Capture the cell that displays the provided text and extract its [x, y] central coordinate. 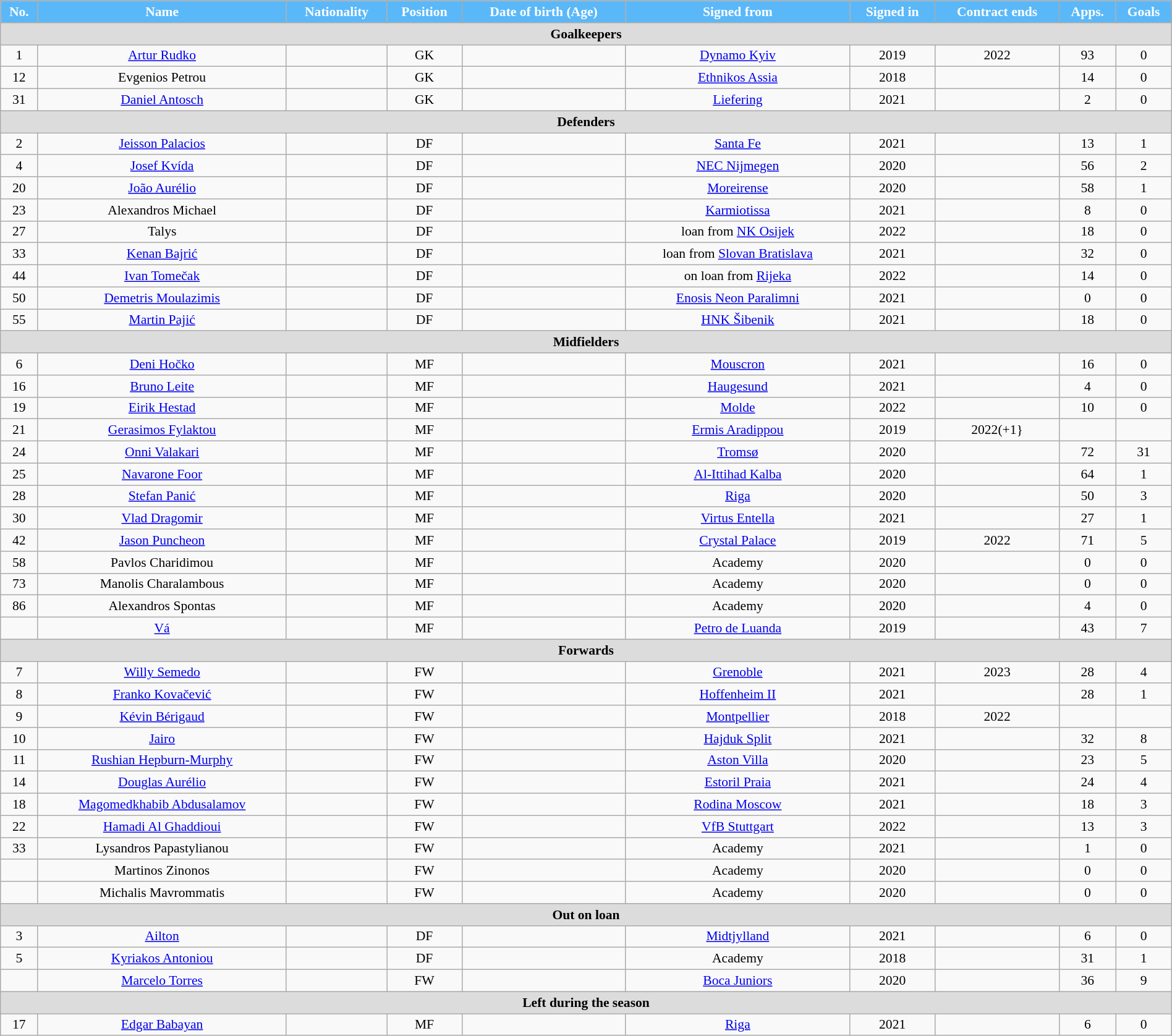
Hoffenheim II [738, 695]
Signed in [893, 12]
on loan from Rijeka [738, 276]
19 [19, 408]
30 [19, 519]
Karmiotissa [738, 210]
Ethnikos Assia [738, 78]
Midtjylland [738, 936]
Stefan Panić [162, 496]
Forwards [586, 650]
Virtus Entella [738, 519]
Pavlos Charidimou [162, 563]
73 [19, 584]
Estoril Praia [738, 783]
64 [1088, 474]
44 [19, 276]
Goals [1144, 12]
Jason Puncheon [162, 540]
Onni Valakari [162, 452]
Ivan Tomečak [162, 276]
Nationality [336, 12]
HNK Šibenik [738, 320]
Michalis Mavrommatis [162, 893]
Jeisson Palacios [162, 144]
Jairo [162, 739]
42 [19, 540]
Marcelo Torres [162, 981]
12 [19, 78]
86 [19, 606]
Goalkeepers [586, 34]
Artur Rudko [162, 56]
22 [19, 826]
25 [19, 474]
Midfielders [586, 342]
2022(+1} [996, 430]
Edgar Babayan [162, 1025]
Kévin Bérigaud [162, 716]
Molde [738, 408]
Boca Juniors [738, 981]
Rushian Hepburn-Murphy [162, 760]
56 [1088, 166]
Douglas Aurélio [162, 783]
Mouscron [738, 364]
Aston Villa [738, 760]
Hamadi Al Ghaddioui [162, 826]
Liefering [738, 100]
36 [1088, 981]
Petro de Luanda [738, 629]
Manolis Charalambous [162, 584]
Demetris Moulazimis [162, 298]
Kenan Bajrić [162, 254]
Alexandros Spontas [162, 606]
Haugesund [738, 386]
loan from NK Osijek [738, 232]
Daniel Antosch [162, 100]
Name [162, 12]
Martinos Zinonos [162, 871]
Out on loan [586, 915]
Left during the season [586, 1003]
11 [19, 760]
17 [19, 1025]
Contract ends [996, 12]
Deni Hočko [162, 364]
No. [19, 12]
Alexandros Michael [162, 210]
21 [19, 430]
Ermis Aradippou [738, 430]
72 [1088, 452]
Vlad Dragomir [162, 519]
João Aurélio [162, 188]
Al-Ittihad Kalba [738, 474]
NEC Nijmegen [738, 166]
VfB Stuttgart [738, 826]
Dynamo Kyiv [738, 56]
Evgenios Petrou [162, 78]
Signed from [738, 12]
Hajduk Split [738, 739]
loan from Slovan Bratislava [738, 254]
Apps. [1088, 12]
20 [19, 188]
Magomedkhabib Abdusalamov [162, 805]
Navarone Foor [162, 474]
Martin Pajić [162, 320]
Date of birth (Age) [544, 12]
Moreirense [738, 188]
Eirik Hestad [162, 408]
Gerasimos Fylaktou [162, 430]
Enosis Neon Paralimni [738, 298]
55 [19, 320]
2023 [996, 673]
Vá [162, 629]
Tromsø [738, 452]
Defenders [586, 122]
Talys [162, 232]
Position [424, 12]
Rodina Moscow [738, 805]
Kyriakos Antoniou [162, 959]
43 [1088, 629]
Franko Kovačević [162, 695]
Lysandros Papastylianou [162, 849]
Grenoble [738, 673]
Santa Fe [738, 144]
Josef Kvída [162, 166]
Ailton [162, 936]
Montpellier [738, 716]
93 [1088, 56]
Crystal Palace [738, 540]
71 [1088, 540]
Willy Semedo [162, 673]
Bruno Leite [162, 386]
